Scan for the cell matching the given text and deliver its [X, Y] coordinate at center. 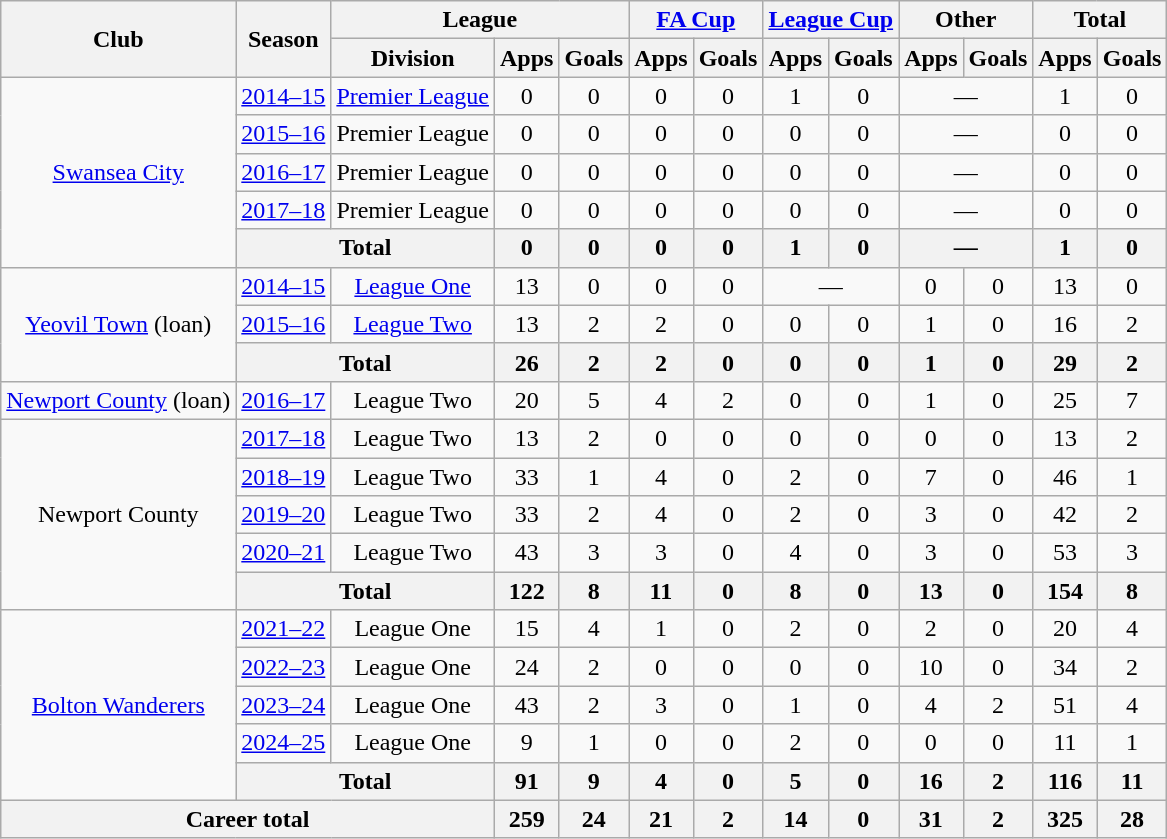
Newport County [118, 514]
154 [1065, 591]
Career total [248, 819]
42 [1065, 515]
51 [1065, 705]
14 [796, 819]
Club [118, 39]
25 [1065, 400]
26 [527, 362]
Swansea City [118, 172]
League Cup [831, 20]
Yeovil Town (loan) [118, 324]
Division [413, 58]
10 [931, 667]
91 [527, 781]
2021–22 [284, 629]
122 [527, 591]
Newport County (loan) [118, 400]
Bolton Wanderers [118, 705]
Other [966, 20]
28 [1132, 819]
46 [1065, 477]
31 [931, 819]
League [480, 20]
15 [527, 629]
259 [527, 819]
2018–19 [284, 477]
29 [1065, 362]
325 [1065, 819]
2024–25 [284, 743]
Season [284, 39]
2020–21 [284, 553]
FA Cup [696, 20]
53 [1065, 553]
2022–23 [284, 667]
116 [1065, 781]
2019–20 [284, 515]
2023–24 [284, 705]
34 [1065, 667]
21 [661, 819]
